Search for the cell housing the specified text and yield its (x, y) center coordinate. 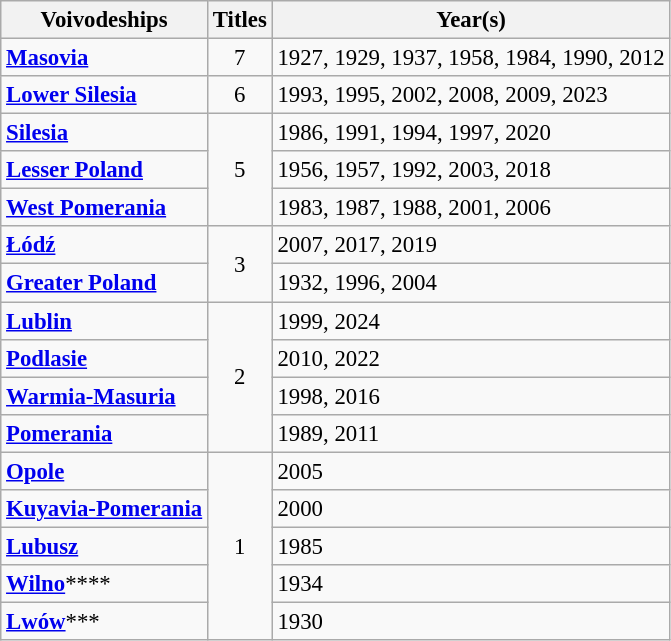
1989, 2011 (471, 433)
1927, 1929, 1937, 1958, 1984, 1990, 2012 (471, 58)
Lesser Poland (104, 170)
Lwów*** (104, 621)
West Pomerania (104, 208)
Year(s) (471, 20)
2007, 2017, 2019 (471, 245)
2010, 2022 (471, 358)
Greater Poland (104, 283)
1998, 2016 (471, 396)
2005 (471, 471)
Titles (240, 20)
1956, 1957, 1992, 2003, 2018 (471, 170)
1 (240, 546)
1985 (471, 546)
1986, 1991, 1994, 1997, 2020 (471, 133)
Lower Silesia (104, 95)
Łódź (104, 245)
Lubusz (104, 546)
1932, 1996, 2004 (471, 283)
Opole (104, 471)
3 (240, 264)
1934 (471, 584)
Lublin (104, 321)
1983, 1987, 1988, 2001, 2006 (471, 208)
1930 (471, 621)
2000 (471, 509)
Masovia (104, 58)
Podlasie (104, 358)
7 (240, 58)
Voivodeships (104, 20)
Wilno**** (104, 584)
Kuyavia-Pomerania (104, 509)
Pomerania (104, 433)
Warmia-Masuria (104, 396)
Silesia (104, 133)
1999, 2024 (471, 321)
2 (240, 377)
1993, 1995, 2002, 2008, 2009, 2023 (471, 95)
6 (240, 95)
5 (240, 170)
